Identify which cell holds the provided text, then report its [X, Y] central coordinate. 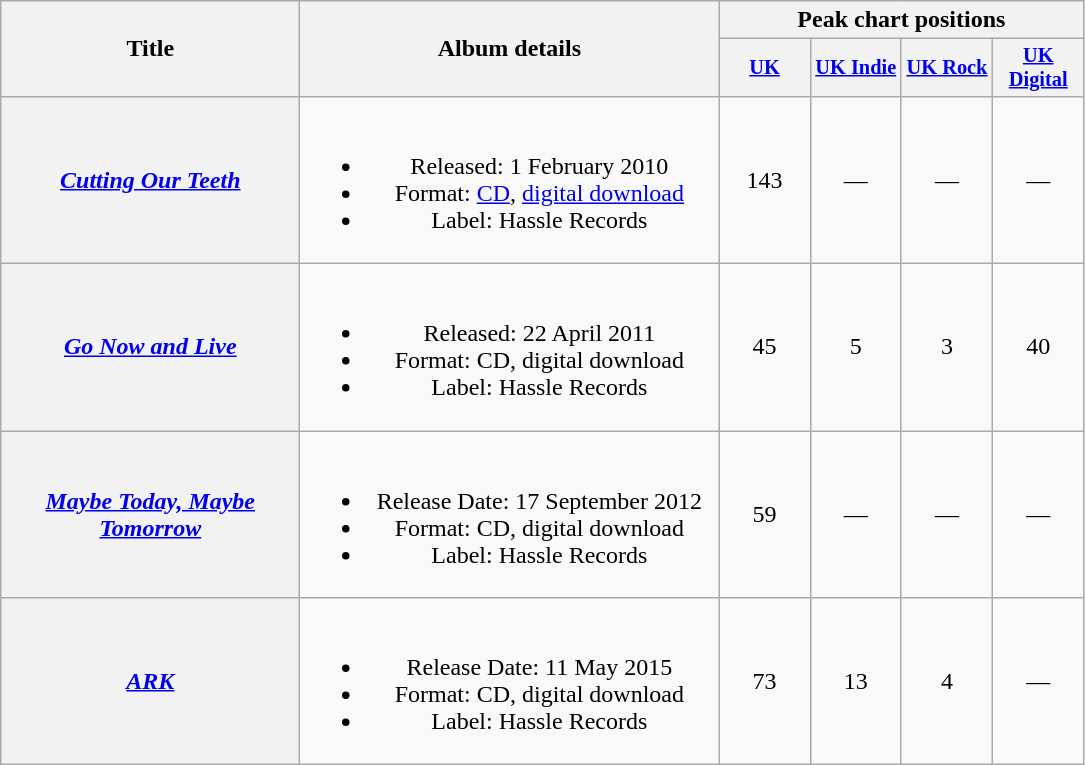
3 [946, 348]
4 [946, 682]
Release Date: 11 May 2015Format: CD, digital downloadLabel: Hassle Records [510, 682]
143 [764, 180]
40 [1038, 348]
13 [856, 682]
UK Rock [946, 68]
Release Date: 17 September 2012Format: CD, digital downloadLabel: Hassle Records [510, 514]
UK Digital [1038, 68]
45 [764, 348]
Released: 1 February 2010Format: CD, digital downloadLabel: Hassle Records [510, 180]
UK Indie [856, 68]
73 [764, 682]
Go Now and Live [150, 348]
Released: 22 April 2011Format: CD, digital downloadLabel: Hassle Records [510, 348]
UK [764, 68]
Title [150, 49]
59 [764, 514]
Maybe Today, Maybe Tomorrow [150, 514]
Album details [510, 49]
Peak chart positions [902, 20]
ARK [150, 682]
Cutting Our Teeth [150, 180]
5 [856, 348]
